Provide the (x, y) coordinate of the cell's center where the given text is located.  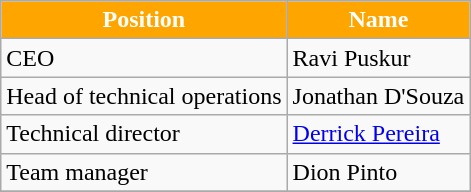
Ravi Puskur (378, 58)
Derrick Pereira (378, 134)
Technical director (144, 134)
Name (378, 20)
CEO (144, 58)
Dion Pinto (378, 172)
Head of technical operations (144, 96)
Team manager (144, 172)
Position (144, 20)
Jonathan D'Souza (378, 96)
